Identify which cell holds the provided text, then report its [X, Y] central coordinate. 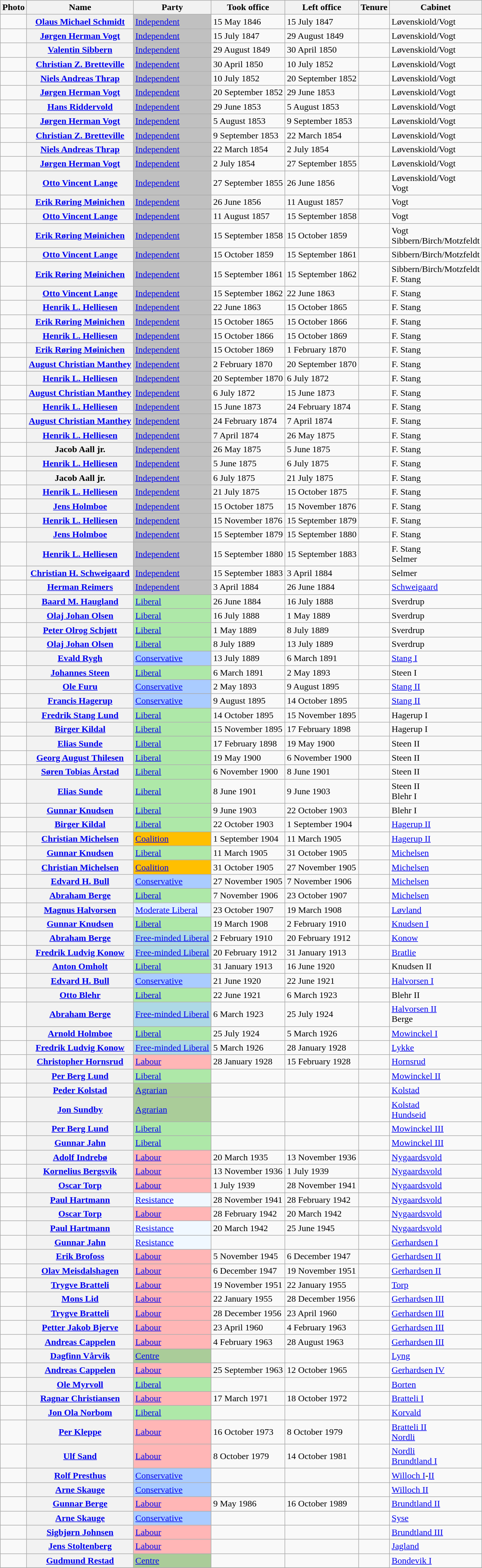
Peter Olrog Schjøtt [80, 630]
Løvenskiold/Vogt Vogt [435, 183]
Name [80, 7]
Fredrik Stang Lund [80, 715]
Gunnar Berge [80, 1504]
Ole Myrvoll [80, 1384]
Jon Ola Norbom [80, 1413]
16 June 1920 [322, 967]
Kornelius Bergsvik [80, 1171]
Mowinckel II [435, 1076]
14 October 1981 [322, 1456]
Jon Sundby [80, 1110]
Brundtland III [435, 1532]
Bratlie [435, 952]
28 August 1963 [322, 1342]
Schweigaard [435, 587]
Party [172, 7]
Sibbern/Birch/Motzfeldt F. Stang [435, 274]
15 February 1928 [322, 1062]
Gudmund Restad [80, 1561]
Halvorsen II Berge [435, 1014]
Baard M. Haugland [80, 601]
16 October 1989 [322, 1504]
18 October 1972 [322, 1399]
Mowinckel I [435, 1033]
Ole Furu [80, 687]
Sigbjørn Johnsen [80, 1532]
Steen I [435, 673]
Lyng [435, 1356]
12 October 1965 [322, 1370]
Gerhardsen IV [435, 1370]
Korvald [435, 1413]
Cabinet [435, 7]
Christian H. Schweigaard [80, 573]
Gerhardsen I [435, 1242]
Vogt Sibbern/Birch/Motzfeldt [435, 236]
Jagland [435, 1546]
Peder Kolstad [80, 1090]
16 October 1973 [248, 1432]
Adolf Indrebø [80, 1157]
Sibbern/Birch/Motzfeldt [435, 255]
5 November 1945 [248, 1256]
Anton Omholt [80, 967]
Steen II Blehr I [435, 791]
Bondevik I [435, 1561]
Took office [248, 7]
Erik Brofoss [80, 1256]
Knudsen I [435, 924]
Mons Lid [80, 1299]
Georg August Thilesen [80, 758]
Olaus Michael Schmidt [80, 22]
25 September 1963 [248, 1370]
Nordli Brundtland I [435, 1456]
Borten [435, 1384]
21 June 1920 [248, 981]
Løvland [435, 910]
Petter Jakob Bjerve [80, 1327]
Herman Reimers [80, 587]
17 March 1971 [248, 1399]
Halvorsen I [435, 981]
Hans Riddervold [80, 107]
Otto Blehr [80, 995]
Stang I [435, 658]
15 May 1846 [248, 22]
Brundtland II [435, 1504]
Hornsrud [435, 1062]
Tenure [374, 7]
Bratteli I [435, 1399]
Willoch I-II [435, 1475]
Torp [435, 1285]
Dagfinn Vårvik [80, 1356]
Syse [435, 1518]
Valentin Sibbern [80, 50]
Per Kleppe [80, 1432]
Magnus Halvorsen [80, 910]
Ragnar Christiansen [80, 1399]
F. Stang Selmer [435, 554]
Jens Stoltenberg [80, 1546]
Left office [322, 7]
Photo [13, 7]
Konow [435, 938]
Christopher Hornsrud [80, 1062]
Søren Tobias Årstad [80, 772]
9 May 1986 [248, 1504]
Olav Meisdalshagen [80, 1271]
Moderate Liberal [172, 910]
1 February 1870 [322, 350]
Rolf Presthus [80, 1475]
Bratteli II Nordli [435, 1432]
Johannes Steen [80, 673]
Ulf Sand [80, 1456]
Selmer [435, 573]
20 March 1935 [248, 1157]
Evald Rygh [80, 658]
Blehr II [435, 995]
Kolstad [435, 1090]
2 February 1870 [248, 364]
Blehr I [435, 810]
Kolstad Hundseid [435, 1110]
Lykke [435, 1048]
Francis Hagerup [80, 701]
Willoch II [435, 1490]
Arnold Holmboe [80, 1033]
25 June 1945 [322, 1228]
Knudsen II [435, 967]
